For the text-containing cell, return its midpoint in (X, Y) coordinate format. 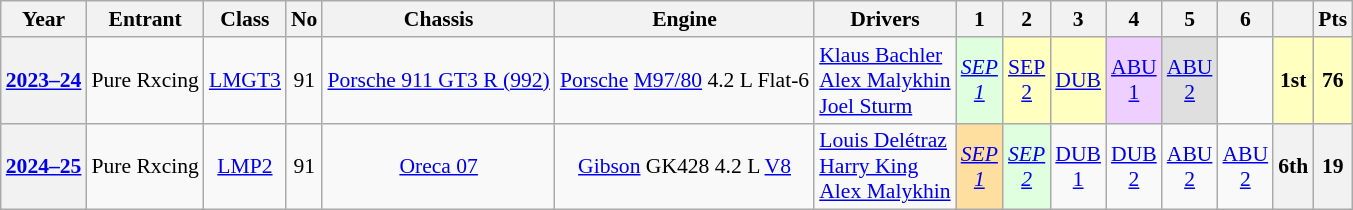
LMGT3 (245, 80)
6th (1293, 166)
Class (245, 19)
Pts (1332, 19)
19 (1332, 166)
2023–24 (44, 80)
2 (1026, 19)
Drivers (884, 19)
Year (44, 19)
DUB1 (1078, 166)
DUB (1078, 80)
Louis Delétraz Harry King Alex Malykhin (884, 166)
Engine (684, 19)
Gibson GK428 4.2 L V8 (684, 166)
Entrant (144, 19)
ABU1 (1134, 80)
Porsche 911 GT3 R (992) (438, 80)
3 (1078, 19)
Klaus Bachler Alex Malykhin Joel Sturm (884, 80)
Chassis (438, 19)
2024–25 (44, 166)
76 (1332, 80)
No (304, 19)
1 (980, 19)
4 (1134, 19)
6 (1245, 19)
Oreca 07 (438, 166)
5 (1190, 19)
LMP2 (245, 166)
DUB2 (1134, 166)
Porsche M97/80 4.2 L Flat-6 (684, 80)
1st (1293, 80)
